Extract the [x, y] coordinate from the center of the cell holding the provided text.  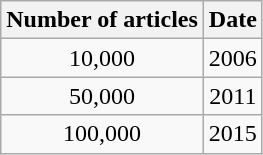
Number of articles [102, 20]
100,000 [102, 134]
10,000 [102, 58]
2011 [232, 96]
Date [232, 20]
2006 [232, 58]
50,000 [102, 96]
2015 [232, 134]
